Provide the [X, Y] coordinate of the cell's center where the given text is located.  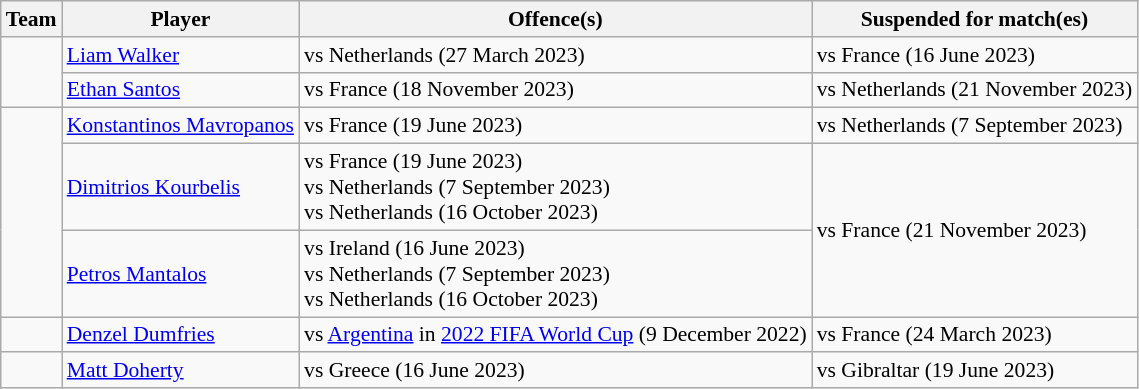
vs Argentina in 2022 FIFA World Cup (9 December 2022) [556, 335]
vs France (24 March 2023) [974, 335]
Dimitrios Kourbelis [180, 188]
vs Netherlands (7 September 2023) [974, 126]
vs France (21 November 2023) [974, 230]
vs France (18 November 2023) [556, 90]
vs France (16 June 2023) [974, 55]
vs France (19 June 2023) [556, 126]
Denzel Dumfries [180, 335]
Petros Mantalos [180, 274]
vs France (19 June 2023) vs Netherlands (7 September 2023) vs Netherlands (16 October 2023) [556, 188]
Konstantinos Mavropanos [180, 126]
Suspended for match(es) [974, 19]
Player [180, 19]
vs Ireland (16 June 2023) vs Netherlands (7 September 2023) vs Netherlands (16 October 2023) [556, 274]
Matt Doherty [180, 371]
Ethan Santos [180, 90]
Liam Walker [180, 55]
vs Netherlands (21 November 2023) [974, 90]
Offence(s) [556, 19]
vs Gibraltar (19 June 2023) [974, 371]
vs Greece (16 June 2023) [556, 371]
Team [32, 19]
vs Netherlands (27 March 2023) [556, 55]
